Capture the cell that displays the provided text and extract its (X, Y) central coordinate. 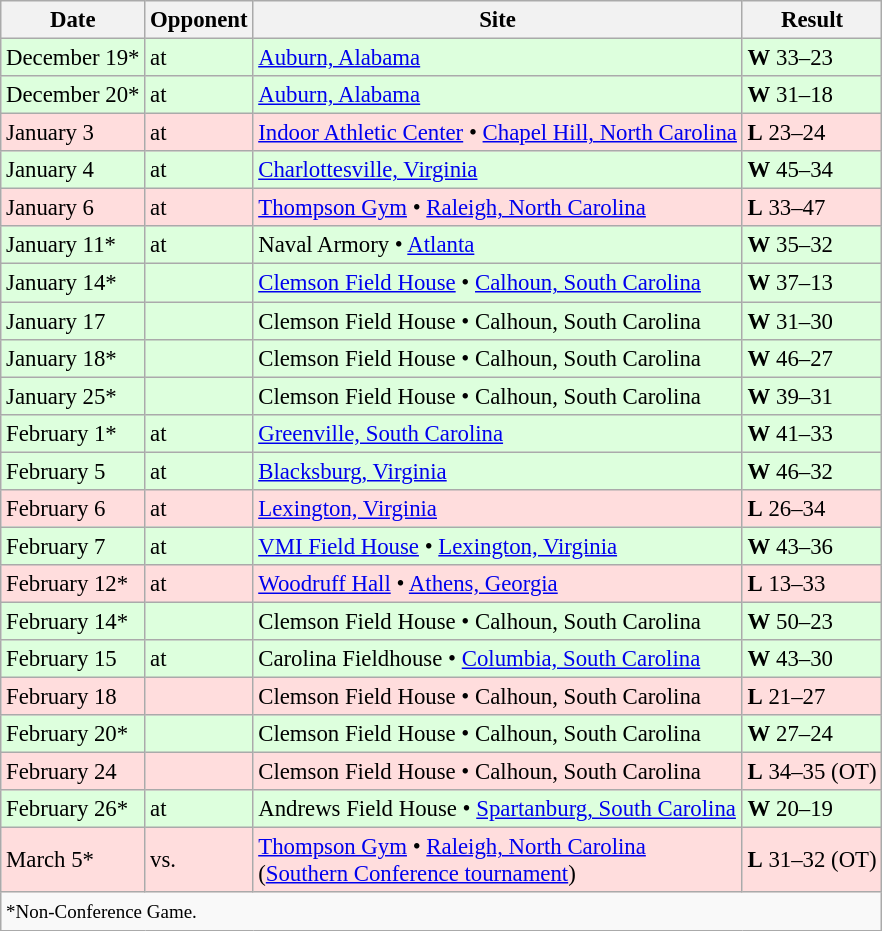
Naval Armory • Atlanta (498, 245)
Date (73, 20)
February 7 (73, 546)
Blacksburg, Virginia (498, 471)
February 24 (73, 772)
Indoor Athletic Center • Chapel Hill, North Carolina (498, 133)
January 6 (73, 208)
W 50–23 (812, 621)
January 25* (73, 396)
February 14* (73, 621)
Result (812, 20)
W 31–18 (812, 95)
February 15 (73, 659)
W 20–19 (812, 809)
W 35–32 (812, 245)
W 43–36 (812, 546)
January 11* (73, 245)
February 26* (73, 809)
L 26–34 (812, 509)
January 4 (73, 170)
Opponent (199, 20)
December 19* (73, 58)
*Non-Conference Game. (442, 912)
January 18* (73, 358)
L 31–32 (OT) (812, 860)
L 33–47 (812, 208)
L 34–35 (OT) (812, 772)
VMI Field House • Lexington, Virginia (498, 546)
January 14* (73, 283)
Site (498, 20)
W 43–30 (812, 659)
February 18 (73, 697)
February 5 (73, 471)
Thompson Gym • Raleigh, North Carolina (498, 208)
Charlottesville, Virginia (498, 170)
February 20* (73, 734)
W 27–24 (812, 734)
February 12* (73, 584)
Carolina Fieldhouse • Columbia, South Carolina (498, 659)
W 31–30 (812, 321)
vs. (199, 860)
Greenville, South Carolina (498, 433)
W 45–34 (812, 170)
W 46–27 (812, 358)
W 37–13 (812, 283)
W 33–23 (812, 58)
January 17 (73, 321)
L 23–24 (812, 133)
February 1* (73, 433)
Woodruff Hall • Athens, Georgia (498, 584)
December 20* (73, 95)
L 21–27 (812, 697)
W 41–33 (812, 433)
W 46–32 (812, 471)
Lexington, Virginia (498, 509)
February 6 (73, 509)
W 39–31 (812, 396)
January 3 (73, 133)
March 5* (73, 860)
Thompson Gym • Raleigh, North Carolina(Southern Conference tournament) (498, 860)
Andrews Field House • Spartanburg, South Carolina (498, 809)
L 13–33 (812, 584)
